For the text-containing cell, return its midpoint in [X, Y] coordinate format. 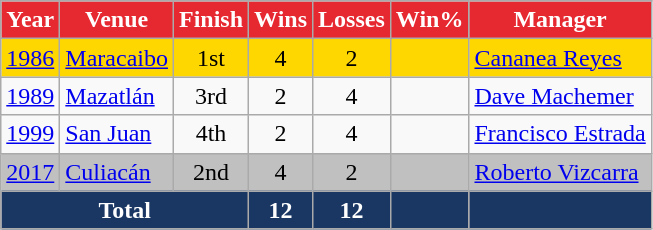
Culiacán [117, 172]
1999 [30, 134]
1986 [30, 58]
4th [210, 134]
Dave Machemer [560, 96]
Year [30, 20]
3rd [210, 96]
Roberto Vizcarra [560, 172]
Total [125, 210]
Manager [560, 20]
Cananea Reyes [560, 58]
Losses [352, 20]
Francisco Estrada [560, 134]
Venue [117, 20]
Mazatlán [117, 96]
Maracaibo [117, 58]
1st [210, 58]
2nd [210, 172]
Win% [430, 20]
1989 [30, 96]
Wins [281, 20]
San Juan [117, 134]
2017 [30, 172]
Finish [210, 20]
